Detect which cell encompasses the target text, then output its (X, Y) center coordinate. 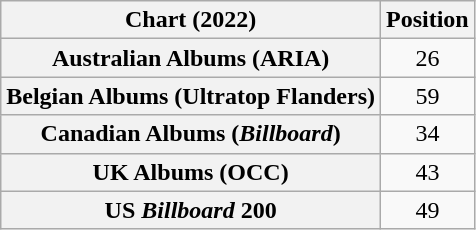
26 (428, 58)
US Billboard 200 (191, 210)
Chart (2022) (191, 20)
Position (428, 20)
49 (428, 210)
Canadian Albums (Billboard) (191, 134)
43 (428, 172)
59 (428, 96)
Belgian Albums (Ultratop Flanders) (191, 96)
Australian Albums (ARIA) (191, 58)
34 (428, 134)
UK Albums (OCC) (191, 172)
